From the cell containing the given text, extract its center point as (x, y) coordinate. 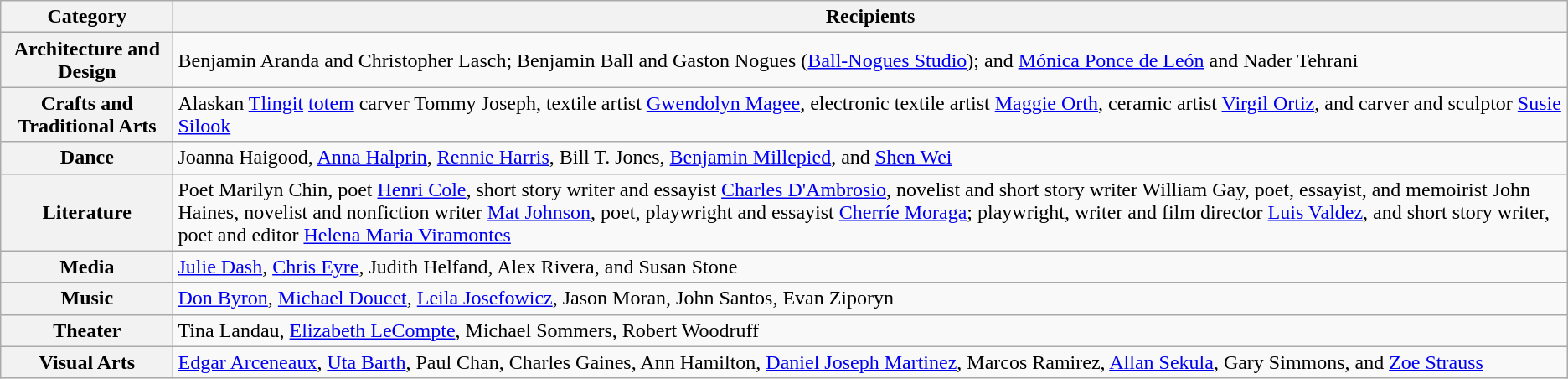
Category (87, 17)
Don Byron, Michael Doucet, Leila Josefowicz, Jason Moran, John Santos, Evan Ziporyn (870, 299)
Theater (87, 330)
Literature (87, 212)
Crafts and Traditional Arts (87, 114)
Architecture and Design (87, 60)
Joanna Haigood, Anna Halprin, Rennie Harris, Bill T. Jones, Benjamin Millepied, and Shen Wei (870, 158)
Media (87, 267)
Tina Landau, Elizabeth LeCompte, Michael Sommers, Robert Woodruff (870, 330)
Recipients (870, 17)
Music (87, 299)
Visual Arts (87, 362)
Dance (87, 158)
Julie Dash, Chris Eyre, Judith Helfand, Alex Rivera, and Susan Stone (870, 267)
Benjamin Aranda and Christopher Lasch; Benjamin Ball and Gaston Nogues (Ball-Nogues Studio); and Mónica Ponce de León and Nader Tehrani (870, 60)
